Detect which cell encompasses the target text, then output its (X, Y) center coordinate. 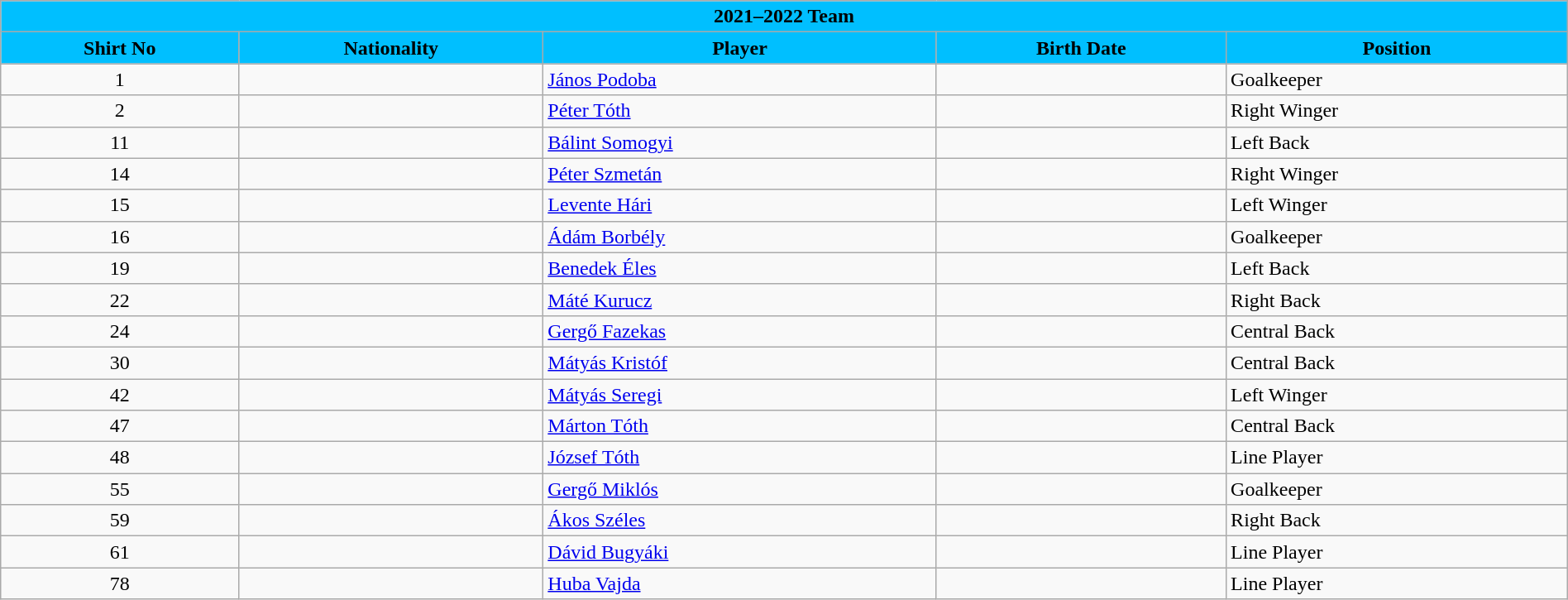
Gergő Miklós (739, 489)
József Tóth (739, 458)
11 (120, 142)
19 (120, 268)
Benedek Éles (739, 268)
Mátyás Kristóf (739, 362)
16 (120, 237)
Mátyás Seregi (739, 395)
Shirt No (120, 48)
48 (120, 458)
Ádám Borbély (739, 237)
15 (120, 205)
2 (120, 111)
Nationality (391, 48)
22 (120, 300)
Position (1398, 48)
Ákos Széles (739, 521)
Péter Szmetán (739, 174)
Máté Kurucz (739, 300)
24 (120, 331)
Birth Date (1081, 48)
Huba Vajda (739, 583)
Péter Tóth (739, 111)
59 (120, 521)
14 (120, 174)
30 (120, 362)
Bálint Somogyi (739, 142)
Levente Hári (739, 205)
1 (120, 79)
61 (120, 552)
János Podoba (739, 79)
Player (739, 48)
2021–2022 Team (784, 17)
Dávid Bugyáki (739, 552)
78 (120, 583)
Gergő Fazekas (739, 331)
Márton Tóth (739, 426)
42 (120, 395)
55 (120, 489)
47 (120, 426)
